Pinpoint the cell where the given text exists, returning its (X, Y) midpoint coordinate. 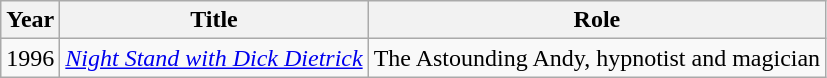
The Astounding Andy, hypnotist and magician (596, 58)
Title (214, 20)
Year (30, 20)
Role (596, 20)
Night Stand with Dick Dietrick (214, 58)
1996 (30, 58)
